Pinpoint the cell where the given text exists, returning its (X, Y) midpoint coordinate. 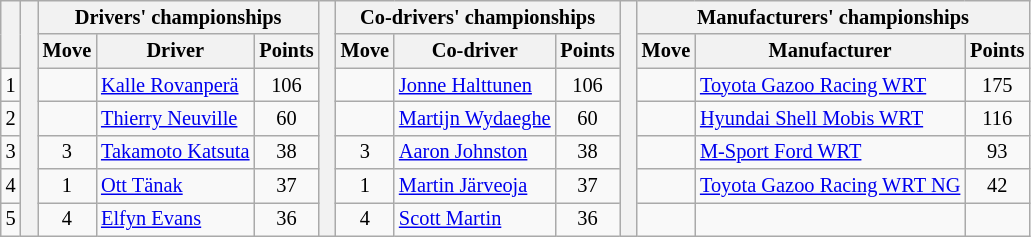
5 (11, 219)
42 (997, 186)
Kalle Rovanperä (175, 85)
Hyundai Shell Mobis WRT (830, 118)
93 (997, 152)
Manufacturers' championships (834, 17)
Co-drivers' championships (478, 17)
Drivers' championships (178, 17)
Toyota Gazoo Racing WRT (830, 85)
2 (11, 118)
Takamoto Katsuta (175, 152)
Aaron Johnston (475, 152)
Driver (175, 51)
Ott Tänak (175, 186)
Co-driver (475, 51)
Elfyn Evans (175, 219)
116 (997, 118)
Martijn Wydaeghe (475, 118)
Manufacturer (830, 51)
Martin Järveoja (475, 186)
Thierry Neuville (175, 118)
M-Sport Ford WRT (830, 152)
Jonne Halttunen (475, 85)
Scott Martin (475, 219)
175 (997, 85)
Toyota Gazoo Racing WRT NG (830, 186)
